For the text-containing cell, return its midpoint in (x, y) coordinate format. 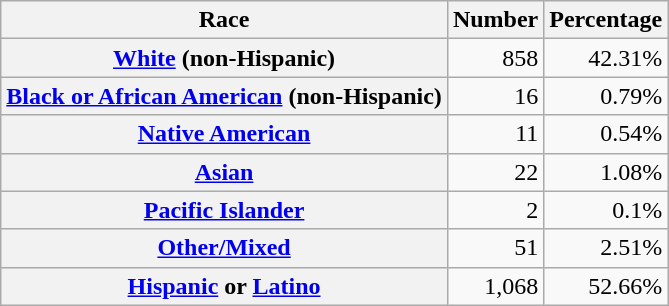
858 (495, 58)
Asian (224, 172)
Black or African American (non-Hispanic) (224, 96)
Hispanic or Latino (224, 286)
Percentage (606, 20)
Race (224, 20)
51 (495, 248)
Other/Mixed (224, 248)
42.31% (606, 58)
1,068 (495, 286)
11 (495, 134)
2.51% (606, 248)
1.08% (606, 172)
22 (495, 172)
Pacific Islander (224, 210)
White (non-Hispanic) (224, 58)
0.79% (606, 96)
2 (495, 210)
Native American (224, 134)
52.66% (606, 286)
0.1% (606, 210)
0.54% (606, 134)
16 (495, 96)
Number (495, 20)
